Capture the cell that displays the provided text and extract its (x, y) central coordinate. 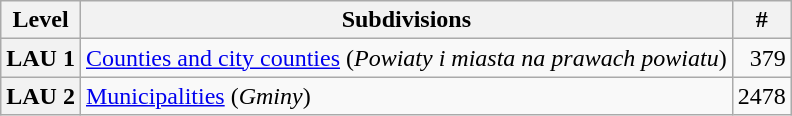
379 (762, 58)
Counties and city counties (Powiaty i miasta na prawach powiatu) (406, 58)
2478 (762, 96)
Municipalities (Gminy) (406, 96)
Level (41, 20)
LAU 1 (41, 58)
Subdivisions (406, 20)
# (762, 20)
LAU 2 (41, 96)
